Extract the [X, Y] coordinate from the center of the cell holding the provided text.  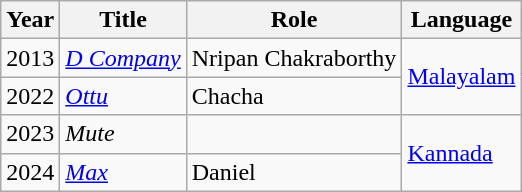
Year [30, 20]
2022 [30, 96]
Chacha [294, 96]
Daniel [294, 172]
2024 [30, 172]
Ottu [123, 96]
Malayalam [462, 77]
2023 [30, 134]
D Company [123, 58]
Max [123, 172]
Language [462, 20]
Role [294, 20]
Kannada [462, 153]
Title [123, 20]
Nripan Chakraborthy [294, 58]
Mute [123, 134]
2013 [30, 58]
